Find where the given text appears and provide that cell's center as [X, Y] coordinate. 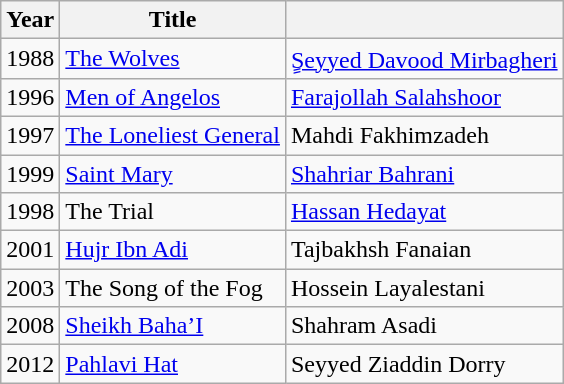
1988 [30, 59]
Men of Angelos [173, 97]
Shahram Asadi [424, 326]
Year [30, 20]
Pahlavi Hat [173, 364]
Hossein Layalestani [424, 288]
ٍSeyyed Davood Mirbagheri [424, 59]
Mahdi Fakhimzadeh [424, 135]
1998 [30, 212]
2003 [30, 288]
2008 [30, 326]
1999 [30, 173]
Farajollah Salahshoor [424, 97]
Seyyed Ziaddin Dorry [424, 364]
2001 [30, 250]
1996 [30, 97]
The Trial [173, 212]
The Loneliest General [173, 135]
Hassan Hedayat [424, 212]
Sheikh Baha’I [173, 326]
Hujr Ibn Adi [173, 250]
The Wolves [173, 59]
2012 [30, 364]
The Song of the Fog [173, 288]
1997 [30, 135]
Title [173, 20]
Tajbakhsh Fanaian [424, 250]
Shahriar Bahrani [424, 173]
Saint Mary [173, 173]
